Search for the cell housing the specified text and yield its [X, Y] center coordinate. 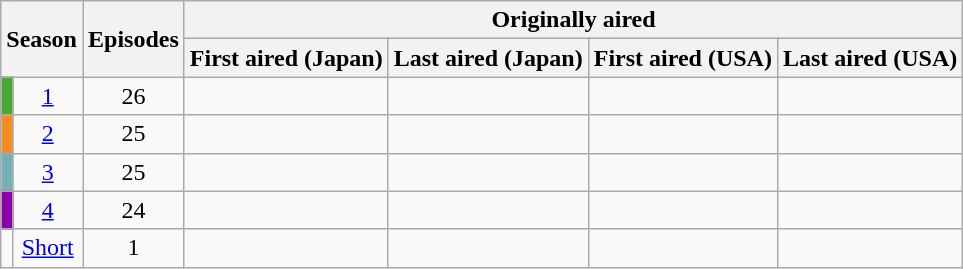
2 [48, 134]
4 [48, 210]
Episodes [133, 39]
Last aired (USA) [870, 58]
3 [48, 172]
Season [42, 39]
24 [133, 210]
Last aired (Japan) [488, 58]
First aired (USA) [682, 58]
Originally aired [573, 20]
Short [48, 248]
First aired (Japan) [286, 58]
26 [133, 96]
